Identify which cell holds the provided text, then report its [x, y] central coordinate. 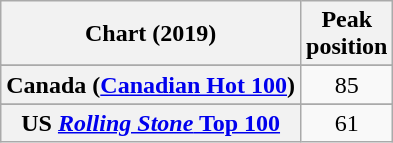
Peakposition [347, 34]
85 [347, 85]
Chart (2019) [151, 34]
Canada (Canadian Hot 100) [151, 85]
US Rolling Stone Top 100 [151, 123]
61 [347, 123]
